Find where the given text appears and provide that cell's center as (x, y) coordinate. 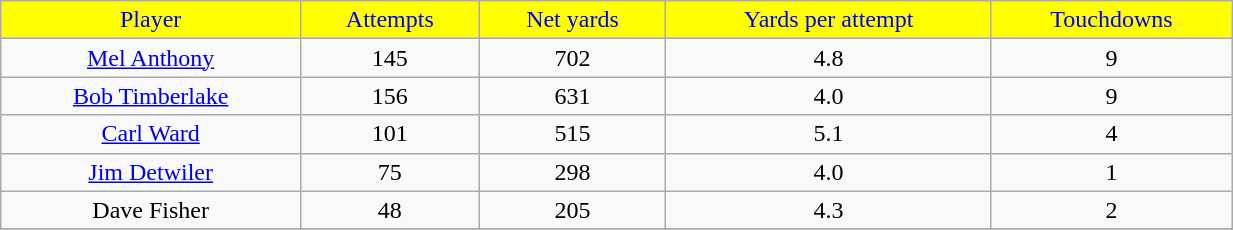
156 (390, 96)
2 (1111, 210)
Net yards (572, 20)
Touchdowns (1111, 20)
Jim Detwiler (151, 172)
1 (1111, 172)
702 (572, 58)
Bob Timberlake (151, 96)
515 (572, 134)
Player (151, 20)
Attempts (390, 20)
Carl Ward (151, 134)
205 (572, 210)
4.8 (828, 58)
4 (1111, 134)
Mel Anthony (151, 58)
631 (572, 96)
Dave Fisher (151, 210)
145 (390, 58)
75 (390, 172)
5.1 (828, 134)
Yards per attempt (828, 20)
4.3 (828, 210)
298 (572, 172)
48 (390, 210)
101 (390, 134)
